Scan for the cell matching the given text and deliver its (x, y) coordinate at center. 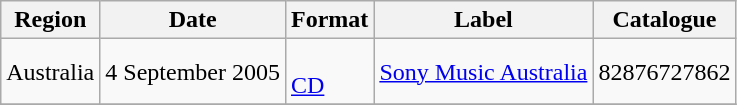
Catalogue (664, 20)
Format (329, 20)
Australia (50, 72)
82876727862 (664, 72)
Sony Music Australia (484, 72)
Date (193, 20)
Region (50, 20)
4 September 2005 (193, 72)
CD (329, 72)
Label (484, 20)
